Identify which cell holds the provided text, then report its (X, Y) central coordinate. 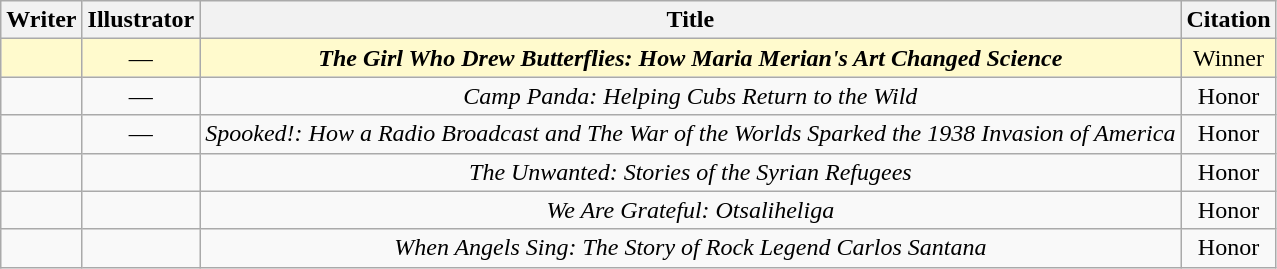
Spooked!: How a Radio Broadcast and The War of the Worlds Sparked the 1938 Invasion of America (690, 134)
Title (690, 20)
The Unwanted: Stories of the Syrian Refugees (690, 172)
Citation (1228, 20)
Camp Panda: Helping Cubs Return to the Wild (690, 96)
When Angels Sing: The Story of Rock Legend Carlos Santana (690, 248)
The Girl Who Drew Butterflies: How Maria Merian's Art Changed Science (690, 58)
Illustrator (141, 20)
Writer (42, 20)
Winner (1228, 58)
We Are Grateful: Otsaliheliga (690, 210)
